Output the [X, Y] coordinate of the center of the cell containing the given text.  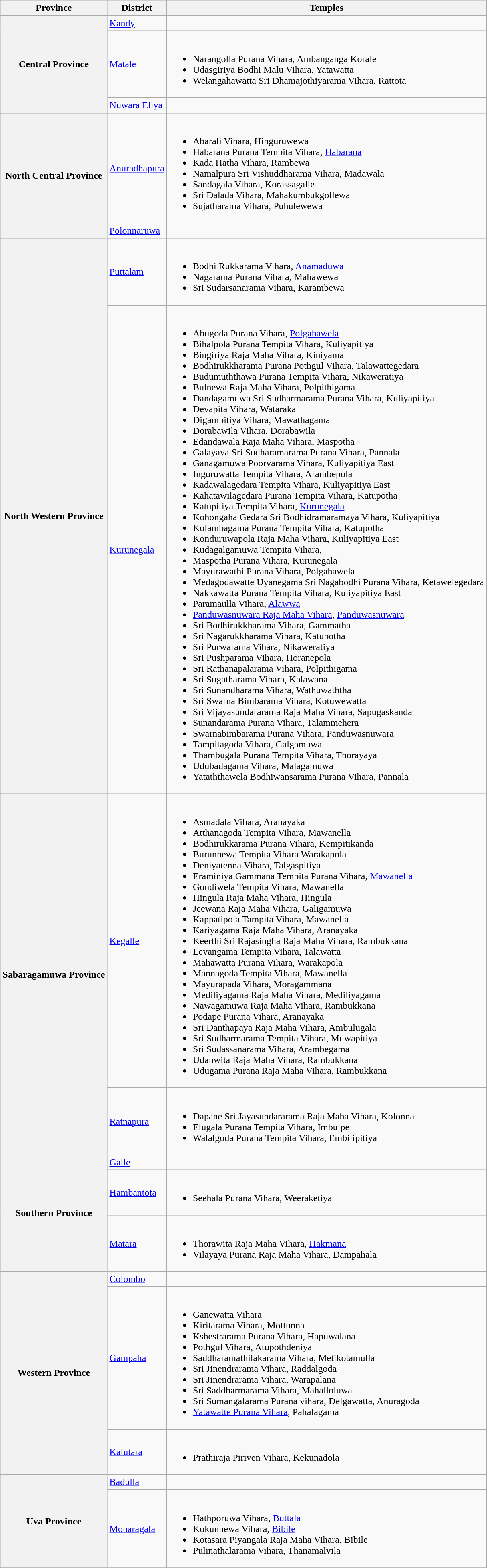
Kegalle [137, 941]
Kurunegala [137, 550]
Bodhi Rukkarama Vihara, AnamaduwaNagarama Purana Vihara, MahawewaSri Sudarsanarama Vihara, Karambewa [327, 272]
Southern Province [54, 1213]
Ratnapura [137, 1121]
Dapane Sri Jayasundararama Raja Maha Vihara, KolonnaElugala Purana Tempita Vihara, ImbulpeWalalgoda Purana Tempita Vihara, Embilipitiya [327, 1121]
North Central Province [54, 175]
North Western Province [54, 516]
Western Province [54, 1373]
Temples [327, 8]
Polonnaruwa [137, 231]
Prathiraja Piriven Vihara, Kekunadola [327, 1452]
Central Province [54, 64]
Thorawita Raja Maha Vihara, HakmanaVilayaya Purana Raja Maha Vihara, Dampahala [327, 1243]
Hambantota [137, 1193]
Kalutara [137, 1452]
Monaragala [137, 1529]
Nuwara Eliya [137, 105]
Gampaha [137, 1358]
Uva Province [54, 1521]
Matale [137, 64]
Seehala Purana Vihara, Weeraketiya [327, 1193]
Galle [137, 1162]
Narangolla Purana Vihara, Ambanganga KoraleUdasgiriya Bodhi Malu Vihara, YatawattaWelangahawatta Sri Dhamajothiyarama Vihara, Rattota [327, 64]
Sabaragamuwa Province [54, 974]
District [137, 8]
Province [54, 8]
Puttalam [137, 272]
Colombo [137, 1279]
Badulla [137, 1482]
Kandy [137, 23]
Matara [137, 1243]
Hathporuwa Vihara, ButtalaKokunnewa Vihara, BibileKotasara Piyangala Raja Maha Vihara, BibilePulinathalarama Vihara, Thanamalvila [327, 1529]
Anuradhapura [137, 168]
